Output the (X, Y) coordinate of the center of the cell containing the given text.  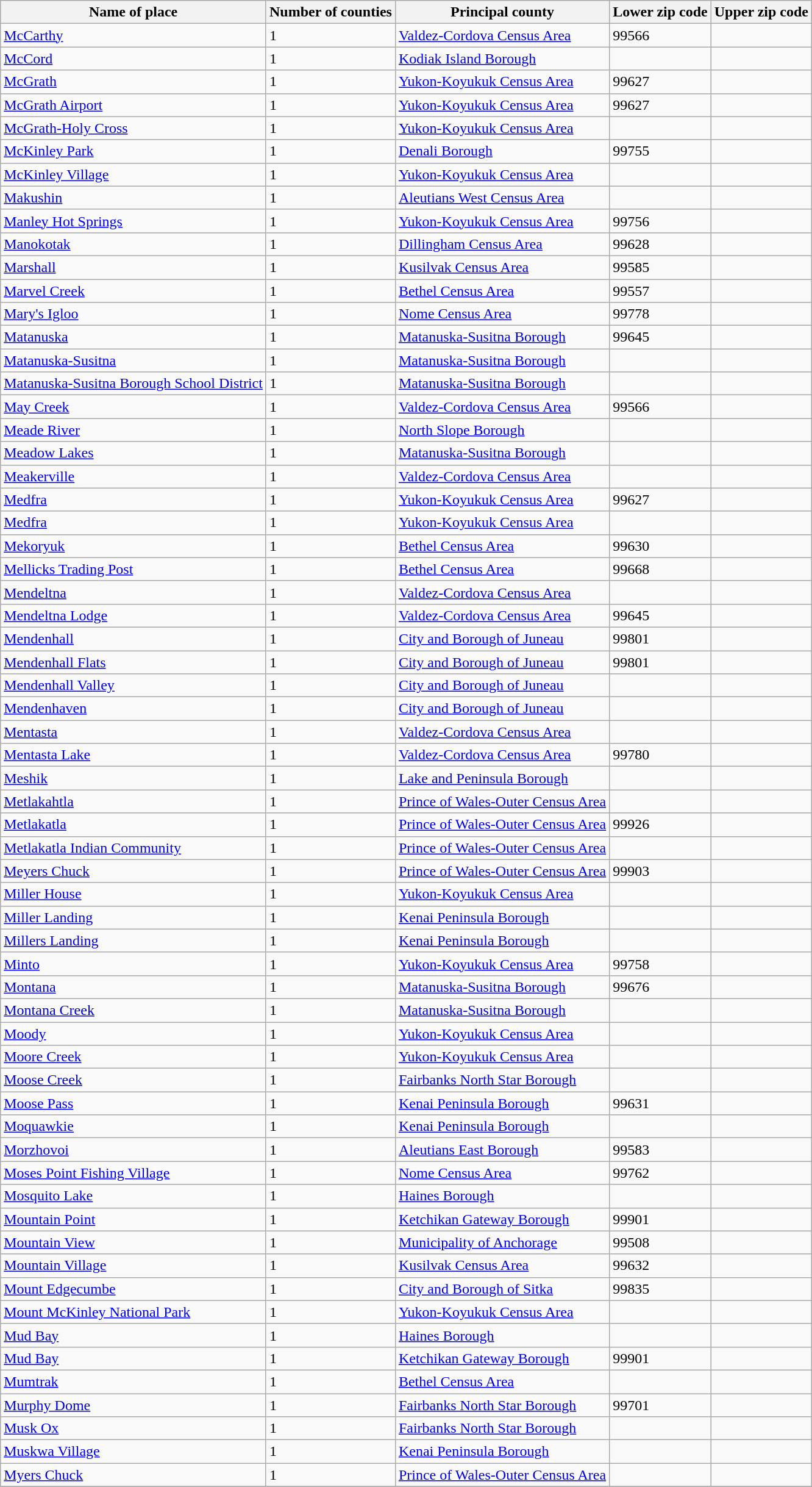
99762 (661, 1173)
99780 (661, 755)
Mendeltna Lodge (134, 615)
99903 (661, 871)
Mountain Village (134, 1266)
Miller House (134, 894)
Musk Ox (134, 1428)
Mount McKinley National Park (134, 1312)
Millers Landing (134, 941)
99632 (661, 1266)
Muskwa Village (134, 1452)
99676 (661, 987)
99756 (661, 221)
Moody (134, 1034)
Moose Creek (134, 1080)
McGrath Airport (134, 105)
Mendenhall (134, 639)
Lake and Peninsula Borough (502, 778)
Mountain Point (134, 1219)
Mumtrak (134, 1381)
Moses Point Fishing Village (134, 1173)
Matanuska-Susitna Borough School District (134, 384)
Mentasta Lake (134, 755)
McGrath-Holy Cross (134, 128)
Mendeltna (134, 592)
Manokotak (134, 244)
McCord (134, 59)
Principal county (502, 12)
99508 (661, 1242)
99585 (661, 267)
Aleutians West Census Area (502, 198)
99630 (661, 546)
Morzhovoi (134, 1150)
Meakerville (134, 476)
Mekoryuk (134, 546)
Marvel Creek (134, 291)
May Creek (134, 407)
Denali Borough (502, 151)
Murphy Dome (134, 1405)
McCarthy (134, 35)
Lower zip code (661, 12)
99701 (661, 1405)
McKinley Park (134, 151)
99778 (661, 314)
Mount Edgecumbe (134, 1289)
Montana Creek (134, 1010)
Metlakatla Indian Community (134, 848)
Minto (134, 964)
99583 (661, 1150)
Marshall (134, 267)
Meyers Chuck (134, 871)
Myers Chuck (134, 1475)
Upper zip code (761, 12)
Metlakahtla (134, 801)
Meadow Lakes (134, 453)
Moose Pass (134, 1103)
Manley Hot Springs (134, 221)
Meade River (134, 430)
Makushin (134, 198)
Miller Landing (134, 917)
McGrath (134, 82)
99557 (661, 291)
99926 (661, 825)
McKinley Village (134, 174)
Municipality of Anchorage (502, 1242)
Aleutians East Borough (502, 1150)
Mary's Igloo (134, 314)
99758 (661, 964)
Mendenhall Flats (134, 662)
Meshik (134, 778)
Mentasta (134, 732)
Dillingham Census Area (502, 244)
Moore Creek (134, 1057)
Mosquito Lake (134, 1196)
Kodiak Island Borough (502, 59)
Name of place (134, 12)
Mendenhaven (134, 709)
Matanuska-Susitna (134, 360)
Number of counties (330, 12)
Metlakatla (134, 825)
Mountain View (134, 1242)
Mendenhall Valley (134, 686)
City and Borough of Sitka (502, 1289)
99631 (661, 1103)
Matanuska (134, 337)
Moquawkie (134, 1127)
99835 (661, 1289)
Mellicks Trading Post (134, 569)
North Slope Borough (502, 430)
99668 (661, 569)
99755 (661, 151)
99628 (661, 244)
Montana (134, 987)
